Extract the [x, y] coordinate from the center of the cell holding the provided text.  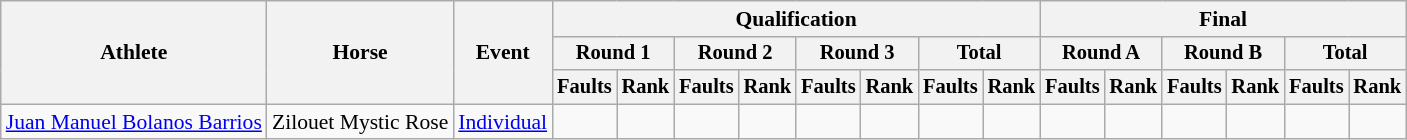
Horse [360, 52]
Athlete [134, 52]
Round 2 [735, 54]
Juan Manuel Bolanos Barrios [134, 122]
Final [1223, 19]
Qualification [796, 19]
Event [502, 52]
Round B [1223, 54]
Round A [1101, 54]
Round 1 [613, 54]
Zilouet Mystic Rose [360, 122]
Round 3 [857, 54]
Individual [502, 122]
